Provide the (X, Y) coordinate of the cell's center where the given text is located.  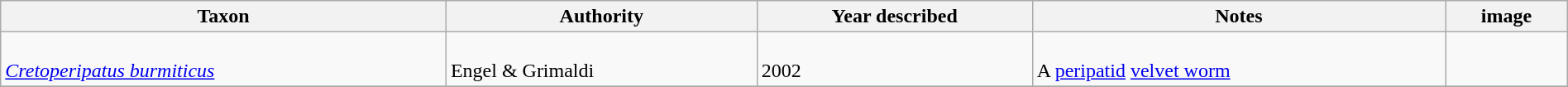
Taxon (223, 17)
image (1507, 17)
Notes (1239, 17)
Engel & Grimaldi (601, 60)
A peripatid velvet worm (1239, 60)
2002 (895, 60)
Year described (895, 17)
Authority (601, 17)
Cretoperipatus burmiticus (223, 60)
